Extract the [X, Y] coordinate from the center of the cell holding the provided text.  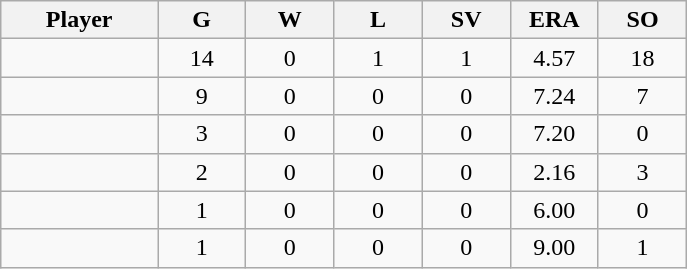
SO [642, 20]
Player [80, 20]
W [290, 20]
4.57 [554, 58]
6.00 [554, 210]
14 [202, 58]
2.16 [554, 172]
7 [642, 96]
2 [202, 172]
G [202, 20]
7.20 [554, 134]
L [378, 20]
7.24 [554, 96]
9.00 [554, 248]
ERA [554, 20]
SV [466, 20]
9 [202, 96]
18 [642, 58]
